Detect which cell encompasses the target text, then output its (X, Y) center coordinate. 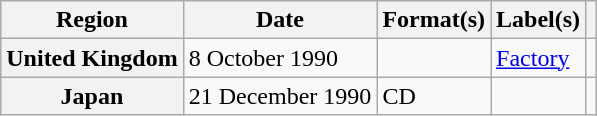
8 October 1990 (280, 58)
Japan (92, 96)
21 December 1990 (280, 96)
CD (434, 96)
United Kingdom (92, 58)
Date (280, 20)
Region (92, 20)
Format(s) (434, 20)
Label(s) (538, 20)
Factory (538, 58)
